Detect which cell encompasses the target text, then output its [X, Y] center coordinate. 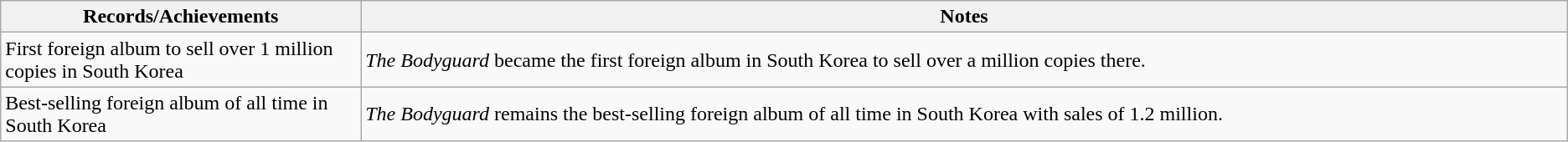
Notes [965, 17]
Best-selling foreign album of all time in South Korea [181, 114]
First foreign album to sell over 1 million copies in South Korea [181, 60]
The Bodyguard remains the best-selling foreign album of all time in South Korea with sales of 1.2 million. [965, 114]
The Bodyguard became the first foreign album in South Korea to sell over a million copies there. [965, 60]
Records/Achievements [181, 17]
